Identify which cell holds the provided text, then report its (x, y) central coordinate. 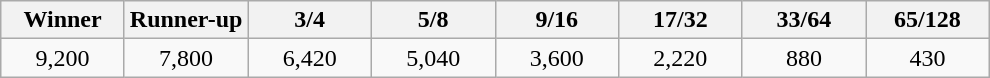
17/32 (681, 20)
9,200 (63, 58)
880 (804, 58)
430 (928, 58)
3/4 (310, 20)
5/8 (433, 20)
Runner-up (186, 20)
65/128 (928, 20)
33/64 (804, 20)
Winner (63, 20)
3,600 (557, 58)
9/16 (557, 20)
5,040 (433, 58)
2,220 (681, 58)
6,420 (310, 58)
7,800 (186, 58)
